Return [x, y] of the center of cell containing provided text 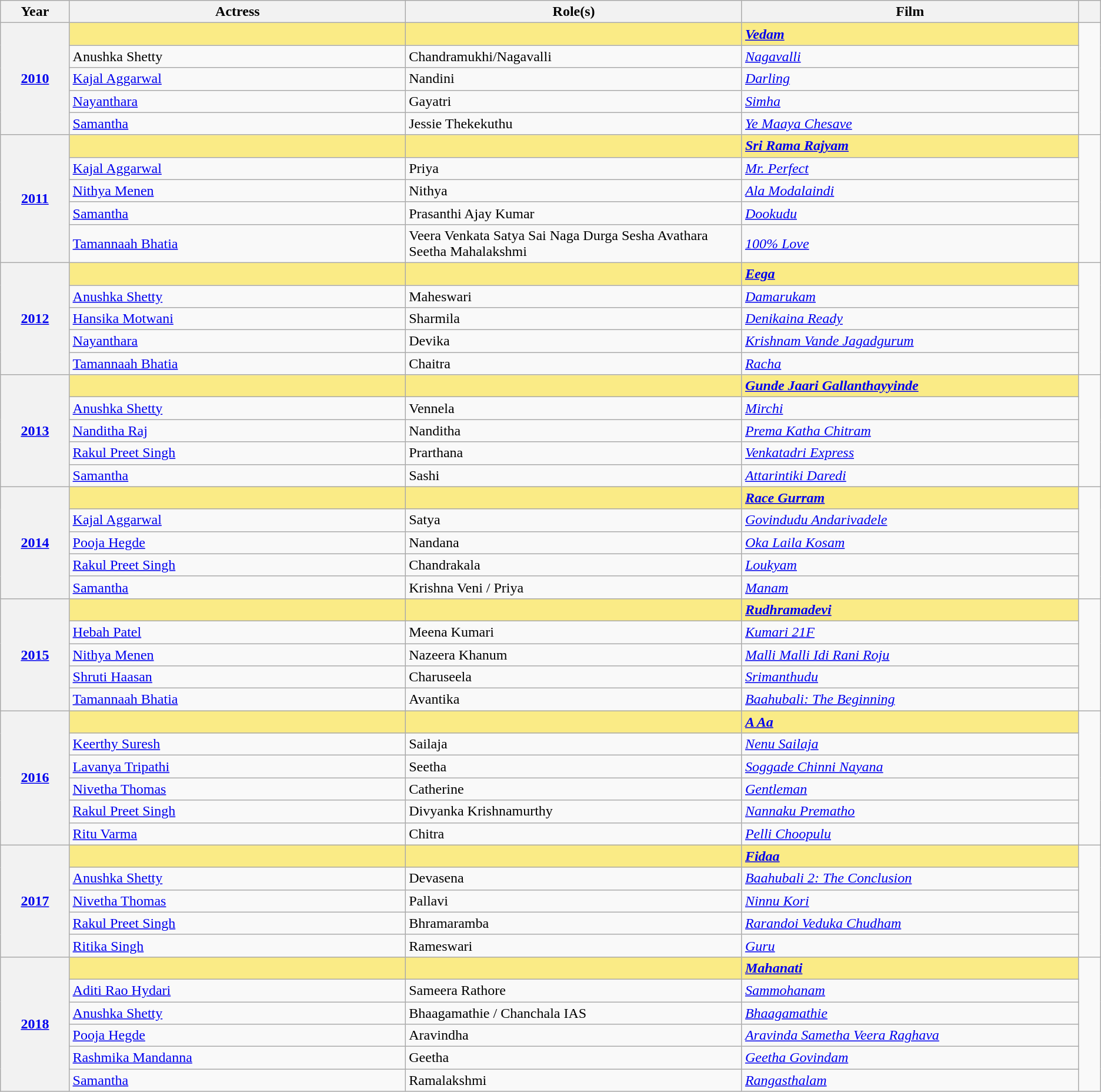
Racha [910, 364]
Gunde Jaari Gallanthayyinde [910, 386]
Nazeera Khanum [574, 655]
Rashmika Mandanna [238, 1058]
Keerthy Suresh [238, 744]
Vennela [574, 408]
2010 [35, 79]
Chandramukhi/Nagavalli [574, 56]
Meena Kumari [574, 632]
Ala Modalaindi [910, 191]
Sailaja [574, 744]
Manam [910, 587]
Ye Maaya Chesave [910, 124]
Bhramaramba [574, 923]
Chitra [574, 834]
Venkatadri Express [910, 453]
Chandrakala [574, 565]
Darling [910, 79]
2014 [35, 542]
Pallavi [574, 901]
Aditi Rao Hydari [238, 990]
Sashi [574, 475]
Chaitra [574, 364]
Nenu Sailaja [910, 744]
Govindudu Andarivadele [910, 520]
Malli Malli Idi Rani Roju [910, 655]
Hebah Patel [238, 632]
100% Love [910, 244]
Denikaina Ready [910, 319]
Soggade Chinni Nayana [910, 767]
Prarthana [574, 453]
Aravinda Sametha Veera Raghava [910, 1036]
Oka Laila Kosam [910, 542]
Actress [238, 12]
Rarandoi Veduka Chudham [910, 923]
Dookudu [910, 213]
Sharmila [574, 319]
Aravindha [574, 1036]
Nanditha [574, 431]
Hansika Motwani [238, 319]
Sammohanam [910, 990]
Rudhramadevi [910, 610]
2011 [35, 199]
Fidaa [910, 856]
Lavanya Tripathi [238, 767]
Rameswari [574, 945]
Veera Venkata Satya Sai Naga Durga Sesha Avathara Seetha Mahalakshmi [574, 244]
Pelli Choopulu [910, 834]
Catherine [574, 789]
Loukyam [910, 565]
Satya [574, 520]
Krishnam Vande Jagadgurum [910, 341]
2017 [35, 901]
Mirchi [910, 408]
Geetha [574, 1058]
Attarintiki Daredi [910, 475]
Nandini [574, 79]
Sri Rama Rajyam [910, 146]
Maheswari [574, 296]
Prasanthi Ajay Kumar [574, 213]
Divyanka Krishnamurthy [574, 811]
Year [35, 12]
Gentleman [910, 789]
Prema Katha Chitram [910, 431]
Guru [910, 945]
2016 [35, 778]
Mr. Perfect [910, 168]
Krishna Veni / Priya [574, 587]
A Aa [910, 722]
Priya [574, 168]
Devika [574, 341]
Bhaagamathie [910, 1013]
Ritu Varma [238, 834]
Ramalakshmi [574, 1080]
Race Gurram [910, 498]
Jessie Thekekuthu [574, 124]
Nanditha Raj [238, 431]
Baahubali: The Beginning [910, 700]
Kumari 21F [910, 632]
Bhaagamathie / Chanchala IAS [574, 1013]
Mahanati [910, 968]
Nagavalli [910, 56]
Srimanthudu [910, 677]
Gayatri [574, 101]
2013 [35, 431]
Simha [910, 101]
Rangasthalam [910, 1080]
Nithya [574, 191]
Nandana [574, 542]
Avantika [574, 700]
Geetha Govindam [910, 1058]
Seetha [574, 767]
Devasena [574, 878]
Ritika Singh [238, 945]
Vedam [910, 34]
Shruti Haasan [238, 677]
2018 [35, 1024]
Role(s) [574, 12]
Eega [910, 274]
Baahubali 2: The Conclusion [910, 878]
2015 [35, 654]
Sameera Rathore [574, 990]
2012 [35, 318]
Damarukam [910, 296]
Ninnu Kori [910, 901]
Charuseela [574, 677]
Nannaku Prematho [910, 811]
Film [910, 12]
